For the text-containing cell, return its midpoint in [x, y] coordinate format. 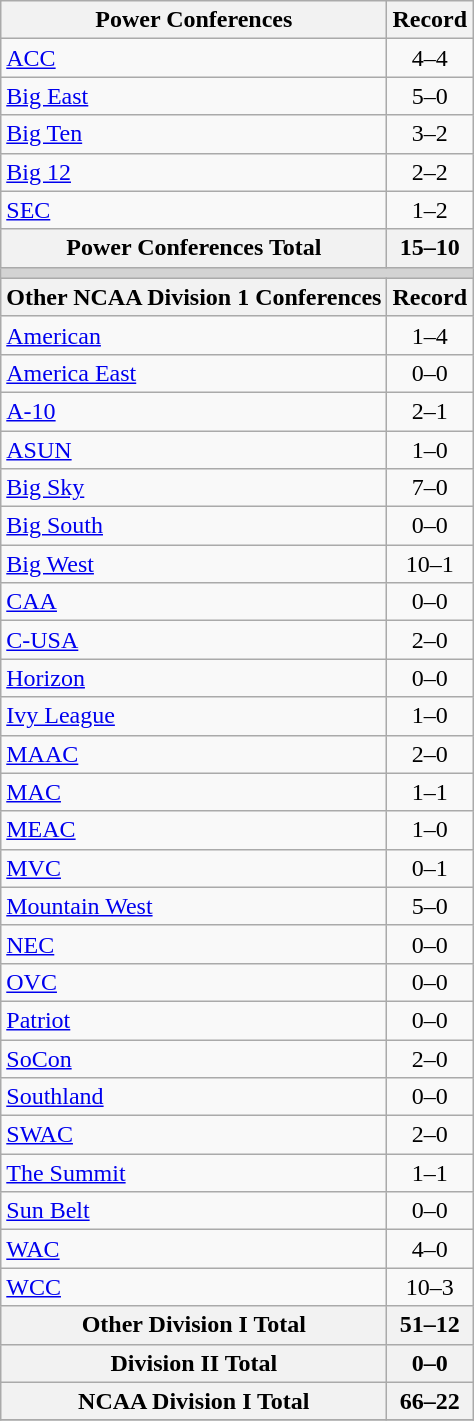
Other Division I Total [194, 1325]
4–4 [430, 58]
51–12 [430, 1325]
NEC [194, 944]
Horizon [194, 678]
American [194, 335]
A-10 [194, 411]
Big South [194, 526]
Mountain West [194, 906]
SWAC [194, 1135]
NCAA Division I Total [194, 1401]
C-USA [194, 640]
Big Sky [194, 488]
3–2 [430, 134]
Ivy League [194, 716]
OVC [194, 982]
MVC [194, 868]
10–1 [430, 564]
Big West [194, 564]
15–10 [430, 248]
10–3 [430, 1287]
WAC [194, 1249]
Sun Belt [194, 1211]
Division II Total [194, 1363]
The Summit [194, 1173]
Southland [194, 1097]
WCC [194, 1287]
Big East [194, 96]
Big 12 [194, 172]
0–1 [430, 868]
1–4 [430, 335]
Big Ten [194, 134]
ASUN [194, 449]
MEAC [194, 830]
MAAC [194, 754]
Patriot [194, 1020]
Power Conferences Total [194, 248]
2–2 [430, 172]
7–0 [430, 488]
SoCon [194, 1059]
MAC [194, 792]
CAA [194, 602]
SEC [194, 210]
2–1 [430, 411]
1–2 [430, 210]
Power Conferences [194, 20]
4–0 [430, 1249]
66–22 [430, 1401]
America East [194, 373]
Other NCAA Division 1 Conferences [194, 297]
ACC [194, 58]
